Scan for the cell matching the given text and deliver its [X, Y] coordinate at center. 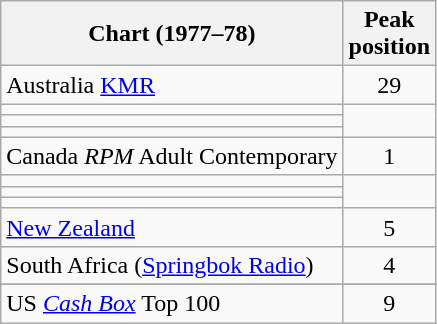
Chart (1977–78) [172, 34]
South Africa (Springbok Radio) [172, 265]
9 [389, 303]
1 [389, 156]
US Cash Box Top 100 [172, 303]
Canada RPM Adult Contemporary [172, 156]
Australia KMR [172, 85]
New Zealand [172, 227]
Peakposition [389, 34]
4 [389, 265]
29 [389, 85]
5 [389, 227]
